Detect which cell encompasses the target text, then output its (X, Y) center coordinate. 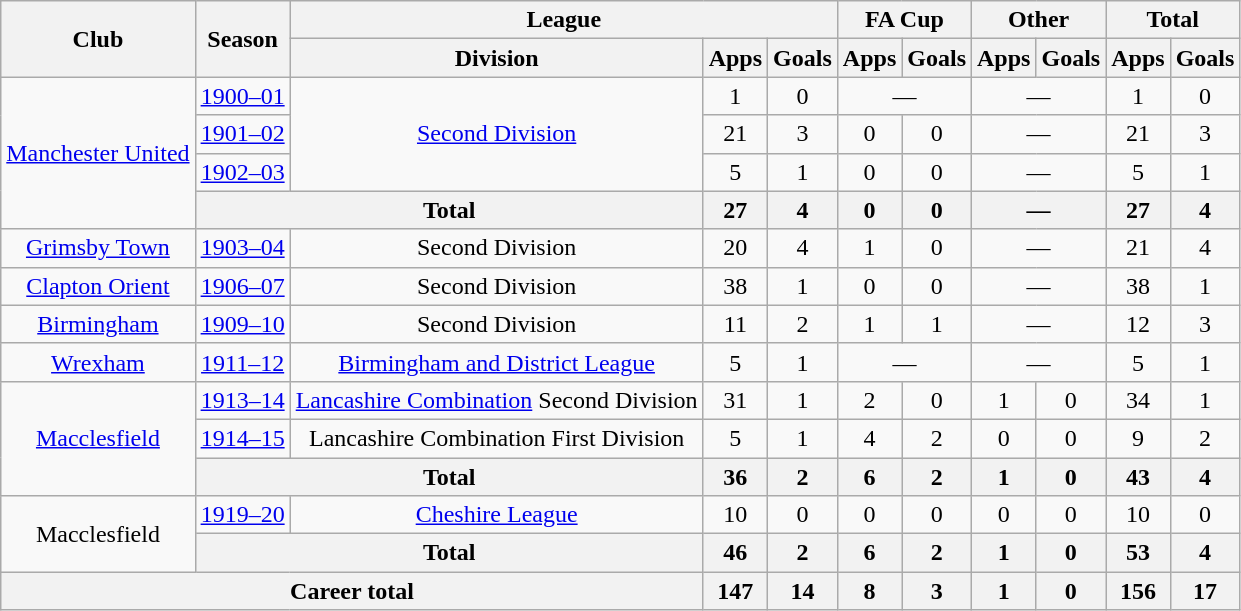
43 (1138, 477)
8 (869, 591)
156 (1138, 591)
Birmingham (98, 324)
34 (1138, 400)
1914–15 (242, 438)
9 (1138, 438)
1911–12 (242, 362)
1913–14 (242, 400)
Division (496, 58)
Clapton Orient (98, 286)
Other (1039, 20)
12 (1138, 324)
17 (1205, 591)
46 (735, 553)
1900–01 (242, 96)
11 (735, 324)
Wrexham (98, 362)
14 (803, 591)
1903–04 (242, 248)
Club (98, 39)
147 (735, 591)
Cheshire League (496, 515)
Birmingham and District League (496, 362)
31 (735, 400)
Manchester United (98, 153)
20 (735, 248)
36 (735, 477)
1909–10 (242, 324)
FA Cup (904, 20)
53 (1138, 553)
Lancashire Combination Second Division (496, 400)
1902–03 (242, 172)
Career total (352, 591)
1919–20 (242, 515)
League (564, 20)
1901–02 (242, 134)
Grimsby Town (98, 248)
Lancashire Combination First Division (496, 438)
Season (242, 39)
1906–07 (242, 286)
